Capture the cell that displays the provided text and extract its [x, y] central coordinate. 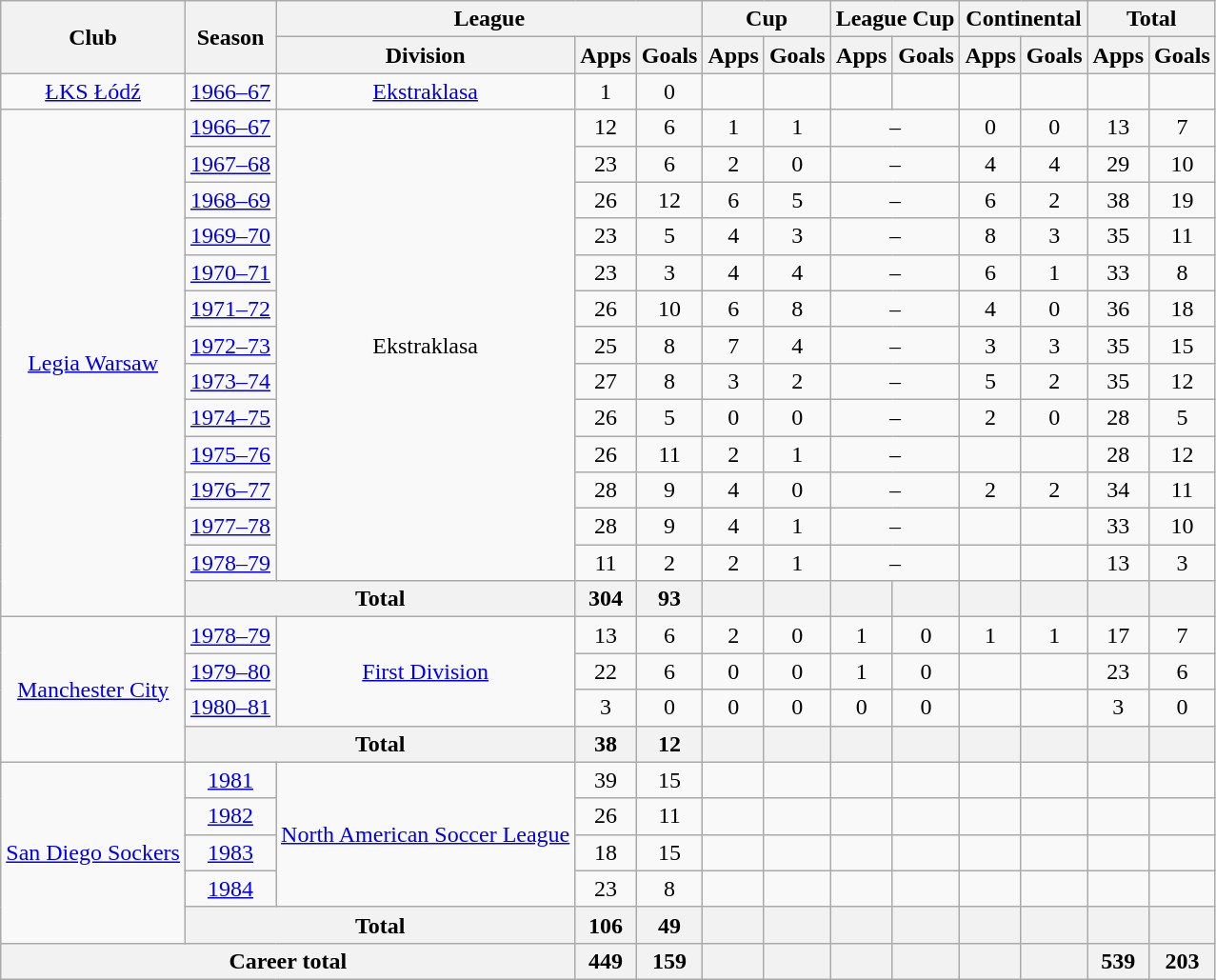
San Diego Sockers [93, 852]
Career total [288, 961]
Manchester City [93, 690]
1970–71 [230, 272]
Continental [1024, 19]
93 [669, 599]
1974–75 [230, 417]
First Division [426, 671]
League Cup [895, 19]
1975–76 [230, 454]
1977–78 [230, 527]
22 [606, 671]
1983 [230, 852]
Legia Warsaw [93, 364]
19 [1183, 200]
1968–69 [230, 200]
ŁKS Łódź [93, 91]
North American Soccer League [426, 834]
203 [1183, 961]
29 [1118, 164]
Club [93, 37]
159 [669, 961]
539 [1118, 961]
1971–72 [230, 309]
36 [1118, 309]
1967–68 [230, 164]
27 [606, 381]
1976–77 [230, 490]
Division [426, 55]
304 [606, 599]
49 [669, 925]
Cup [767, 19]
1982 [230, 816]
1984 [230, 889]
1979–80 [230, 671]
25 [606, 345]
1973–74 [230, 381]
1969–70 [230, 236]
39 [606, 780]
1972–73 [230, 345]
League [489, 19]
449 [606, 961]
1981 [230, 780]
Season [230, 37]
1980–81 [230, 708]
34 [1118, 490]
17 [1118, 635]
106 [606, 925]
